Scan for the cell matching the given text and deliver its (x, y) coordinate at center. 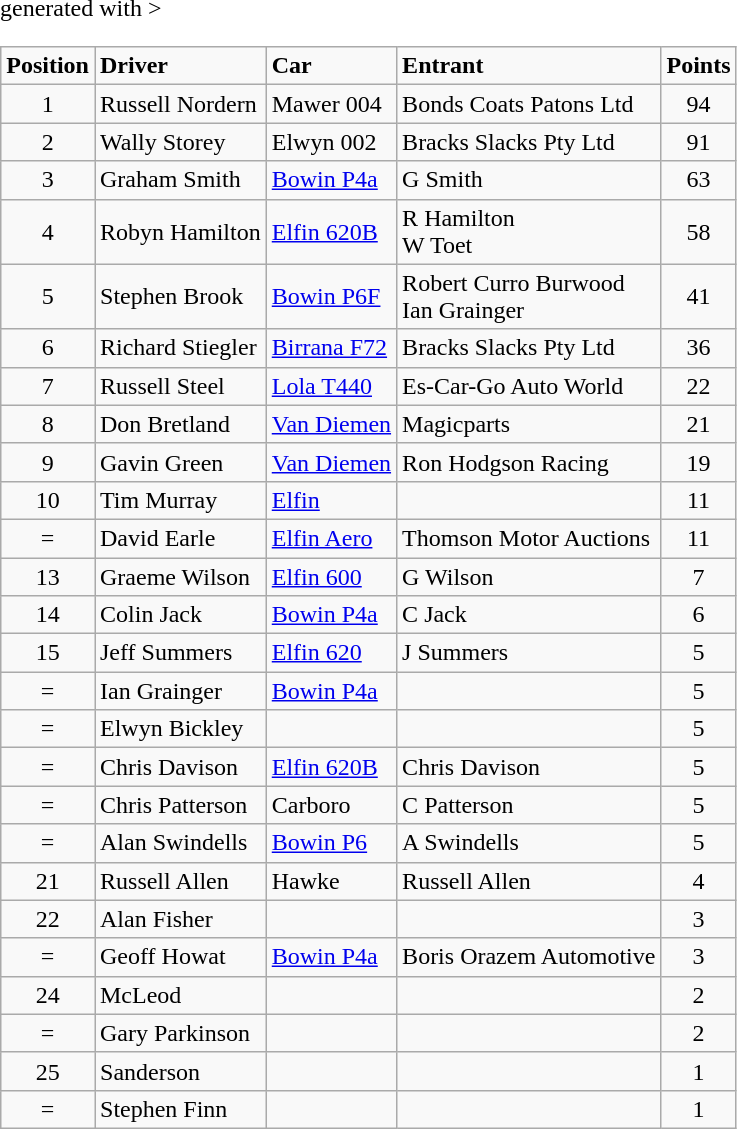
14 (48, 615)
Elfin 600 (331, 577)
Hawke (331, 881)
Driver (180, 66)
Points (698, 66)
Position (48, 66)
Elwyn Bickley (180, 729)
13 (48, 577)
58 (698, 232)
10 (48, 500)
Jeff Summers (180, 653)
David Earle (180, 538)
Car (331, 66)
Alan Swindells (180, 843)
24 (48, 995)
Bonds Coats Patons Ltd (529, 104)
Elfin Aero (331, 538)
19 (698, 462)
Robyn Hamilton (180, 232)
63 (698, 180)
G Wilson (529, 577)
Thomson Motor Auctions (529, 538)
Russell Steel (180, 386)
Stephen Finn (180, 1109)
Stephen Brook (180, 296)
Birrana F72 (331, 348)
Robert Curro Burwood Ian Grainger (529, 296)
Bowin P6F (331, 296)
McLeod (180, 995)
91 (698, 142)
Colin Jack (180, 615)
9 (48, 462)
8 (48, 424)
Mawer 004 (331, 104)
Russell Nordern (180, 104)
Wally Storey (180, 142)
25 (48, 1071)
Carboro (331, 805)
41 (698, 296)
94 (698, 104)
Ian Grainger (180, 691)
Graham Smith (180, 180)
Tim Murray (180, 500)
Graeme Wilson (180, 577)
Boris Orazem Automotive (529, 957)
C Patterson (529, 805)
Elwyn 002 (331, 142)
A Swindells (529, 843)
36 (698, 348)
Elfin 620 (331, 653)
Bowin P6 (331, 843)
Elfin (331, 500)
Alan Fisher (180, 919)
Es-Car-Go Auto World (529, 386)
Chris Patterson (180, 805)
Ron Hodgson Racing (529, 462)
Don Bretland (180, 424)
Magicparts (529, 424)
Gary Parkinson (180, 1033)
J Summers (529, 653)
Richard Stiegler (180, 348)
Geoff Howat (180, 957)
C Jack (529, 615)
15 (48, 653)
G Smith (529, 180)
R Hamilton W Toet (529, 232)
Entrant (529, 66)
Lola T440 (331, 386)
Gavin Green (180, 462)
Sanderson (180, 1071)
